Provide the [x, y] coordinate of the cell's center where the given text is located.  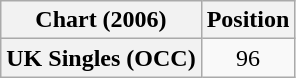
Position [248, 20]
Chart (2006) [101, 20]
UK Singles (OCC) [101, 58]
96 [248, 58]
